Extract the (X, Y) coordinate from the center of the cell holding the provided text.  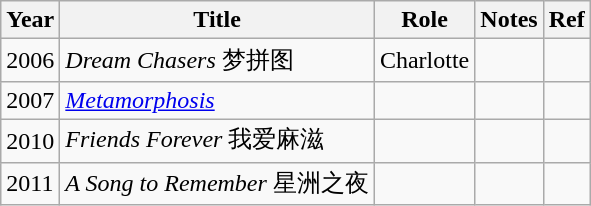
Friends Forever 我爱麻滋 (218, 140)
Metamorphosis (218, 100)
Dream Chasers 梦拼图 (218, 60)
A Song to Remember 星洲之夜 (218, 184)
Role (424, 20)
Ref (566, 20)
Year (30, 20)
Notes (509, 20)
2007 (30, 100)
Title (218, 20)
Charlotte (424, 60)
2006 (30, 60)
2011 (30, 184)
2010 (30, 140)
